Determine the (x, y) coordinate at the center of the cell enclosing the given text.  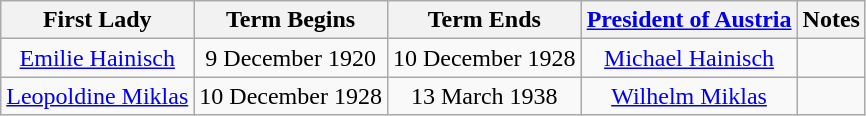
Wilhelm Miklas (689, 96)
Term Ends (484, 20)
Leopoldine Miklas (98, 96)
Michael Hainisch (689, 58)
Term Begins (291, 20)
9 December 1920 (291, 58)
First Lady (98, 20)
13 March 1938 (484, 96)
Notes (831, 20)
Emilie Hainisch (98, 58)
President of Austria (689, 20)
